Output the [X, Y] coordinate of the center of the cell containing the given text.  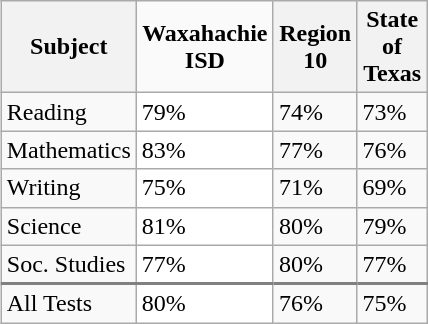
Writing [68, 188]
Subject [68, 47]
Soc. Studies [68, 264]
73% [392, 112]
Mathematics [68, 150]
71% [315, 188]
83% [204, 150]
74% [315, 112]
69% [392, 188]
Science [68, 226]
Reading [68, 112]
Region 10 [315, 47]
All Tests [68, 304]
Waxahachie ISD [204, 47]
State of Texas [392, 47]
81% [204, 226]
